From the cell containing the given text, extract its center point as (X, Y) coordinate. 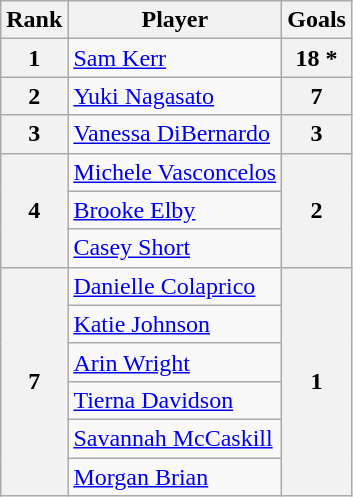
18 * (317, 58)
Tierna Davidson (175, 400)
Sam Kerr (175, 58)
Vanessa DiBernardo (175, 134)
Goals (317, 20)
Brooke Elby (175, 210)
Arin Wright (175, 362)
Yuki Nagasato (175, 96)
Danielle Colaprico (175, 286)
4 (34, 210)
Morgan Brian (175, 477)
Savannah McCaskill (175, 438)
Player (175, 20)
Katie Johnson (175, 324)
Michele Vasconcelos (175, 172)
Casey Short (175, 248)
Rank (34, 20)
